Capture the cell that displays the provided text and extract its [x, y] central coordinate. 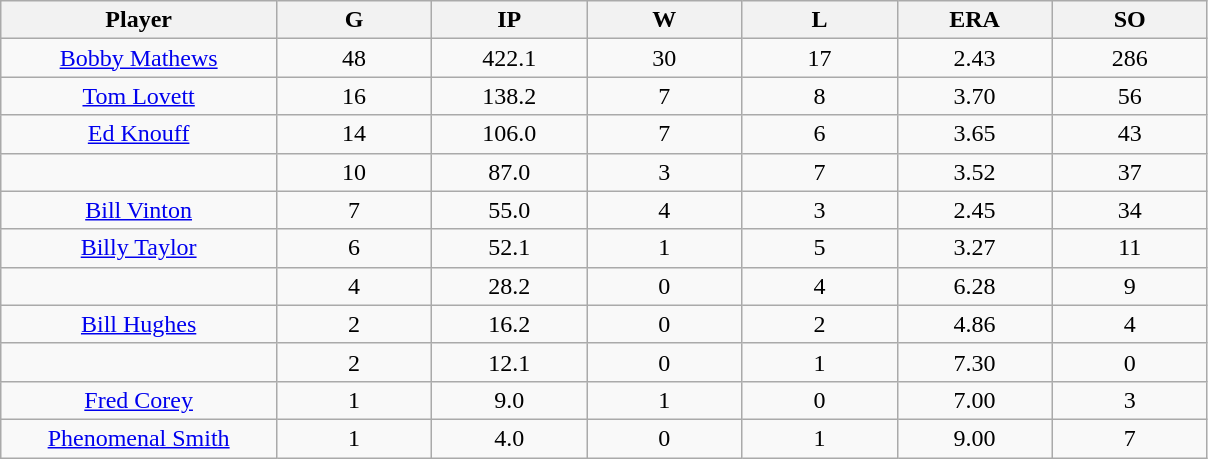
2.43 [974, 58]
37 [1130, 172]
9.0 [510, 400]
8 [820, 96]
Tom Lovett [139, 96]
422.1 [510, 58]
55.0 [510, 210]
3.70 [974, 96]
10 [354, 172]
Bill Hughes [139, 324]
138.2 [510, 96]
ERA [974, 20]
17 [820, 58]
Billy Taylor [139, 248]
3.52 [974, 172]
12.1 [510, 362]
SO [1130, 20]
Phenomenal Smith [139, 438]
106.0 [510, 134]
W [664, 20]
11 [1130, 248]
28.2 [510, 286]
34 [1130, 210]
16 [354, 96]
286 [1130, 58]
14 [354, 134]
3.27 [974, 248]
56 [1130, 96]
2.45 [974, 210]
5 [820, 248]
43 [1130, 134]
G [354, 20]
Bobby Mathews [139, 58]
48 [354, 58]
Ed Knouff [139, 134]
7.30 [974, 362]
9 [1130, 286]
6.28 [974, 286]
7.00 [974, 400]
3.65 [974, 134]
Bill Vinton [139, 210]
4.0 [510, 438]
30 [664, 58]
9.00 [974, 438]
Player [139, 20]
87.0 [510, 172]
Fred Corey [139, 400]
IP [510, 20]
16.2 [510, 324]
L [820, 20]
4.86 [974, 324]
52.1 [510, 248]
